For the text-containing cell, return its midpoint in [X, Y] coordinate format. 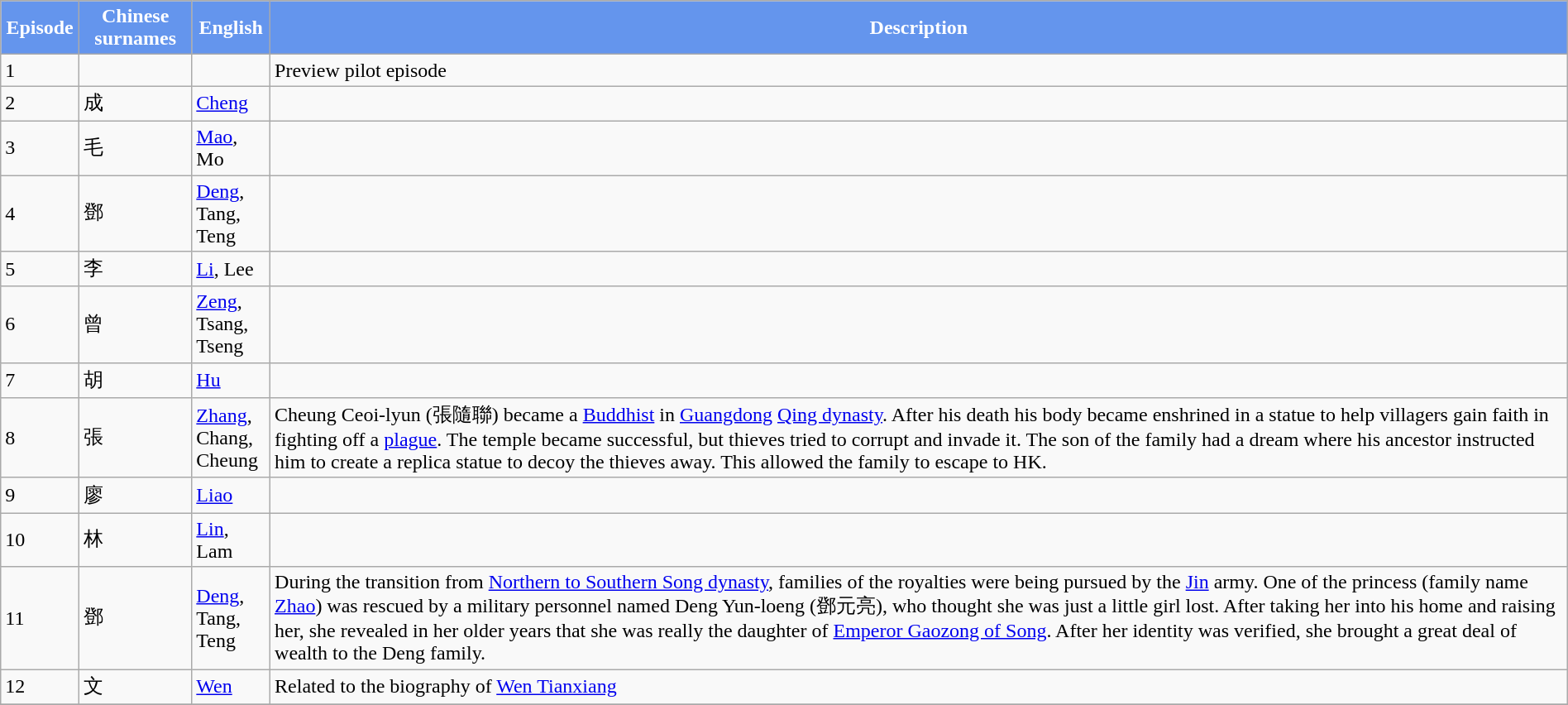
Li, Lee [232, 270]
10 [40, 540]
1 [40, 70]
7 [40, 381]
8 [40, 439]
Lin, Lam [232, 540]
Related to the biography of Wen Tianxiang [920, 687]
9 [40, 495]
胡 [135, 381]
Hu [232, 381]
Mao, Mo [232, 147]
3 [40, 147]
Liao [232, 495]
5 [40, 270]
Cheng [232, 104]
Zeng, Tsang, Tseng [232, 324]
Description [920, 28]
4 [40, 213]
Preview pilot episode [920, 70]
Chinese surnames [135, 28]
林 [135, 540]
成 [135, 104]
2 [40, 104]
張 [135, 439]
6 [40, 324]
Wen [232, 687]
曾 [135, 324]
Zhang, Chang, Cheung [232, 439]
Episode [40, 28]
毛 [135, 147]
11 [40, 618]
廖 [135, 495]
English [232, 28]
李 [135, 270]
12 [40, 687]
文 [135, 687]
